From the cell containing the given text, extract its center point as (X, Y) coordinate. 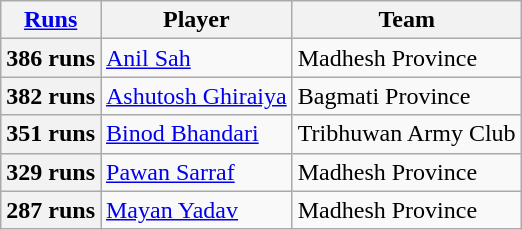
287 runs (51, 210)
386 runs (51, 58)
Ashutosh Ghiraiya (196, 96)
351 runs (51, 134)
Pawan Sarraf (196, 172)
Bagmati Province (406, 96)
329 runs (51, 172)
Anil Sah (196, 58)
Player (196, 20)
Runs (51, 20)
Tribhuwan Army Club (406, 134)
Team (406, 20)
382 runs (51, 96)
Mayan Yadav (196, 210)
Binod Bhandari (196, 134)
